Output the (x, y) coordinate of the center of the cell containing the given text.  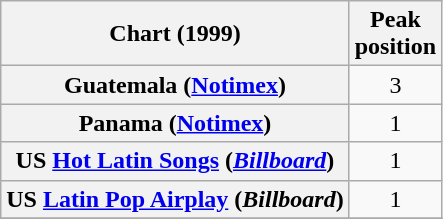
3 (395, 85)
Chart (1999) (175, 34)
Guatemala (Notimex) (175, 85)
Peakposition (395, 34)
Panama (Notimex) (175, 123)
US Latin Pop Airplay (Billboard) (175, 199)
US Hot Latin Songs (Billboard) (175, 161)
